Extract the (X, Y) coordinate from the center of the cell holding the provided text.  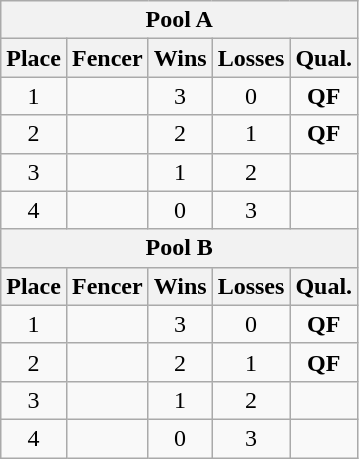
Pool A (180, 20)
Pool B (180, 248)
